Search for the cell housing the specified text and yield its (x, y) center coordinate. 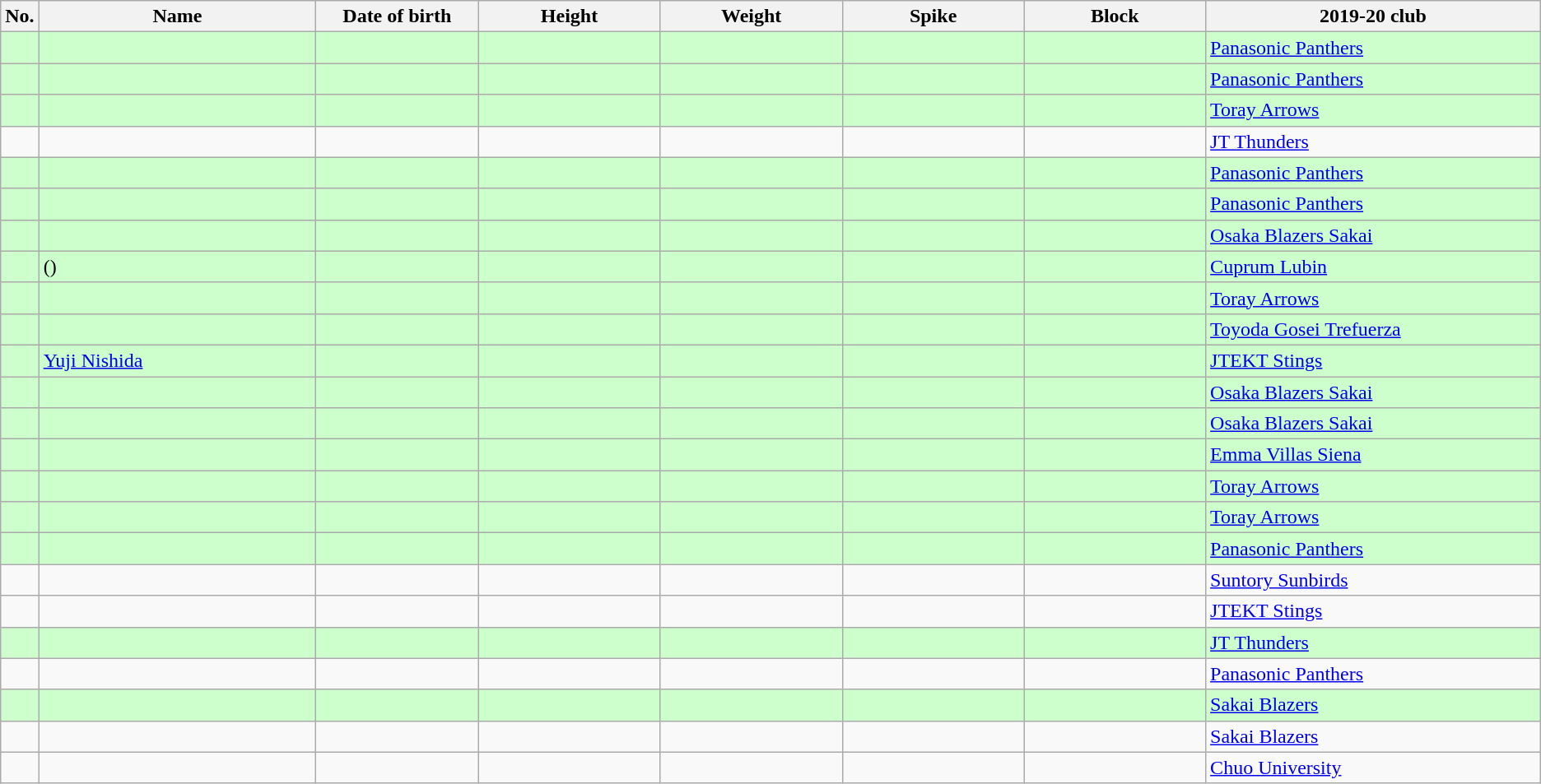
Yuji Nishida (177, 360)
Toyoda Gosei Trefuerza (1373, 329)
() (177, 267)
Spike (933, 16)
Date of birth (397, 16)
Block (1115, 16)
Height (570, 16)
No. (20, 16)
Suntory Sunbirds (1373, 580)
Cuprum Lubin (1373, 267)
Name (177, 16)
2019-20 club (1373, 16)
Emma Villas Siena (1373, 455)
Chuo University (1373, 768)
Weight (751, 16)
